Search for the cell housing the specified text and yield its [x, y] center coordinate. 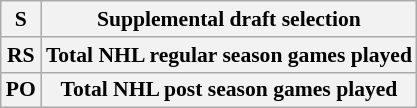
PO [21, 90]
RS [21, 55]
Total NHL regular season games played [229, 55]
Supplemental draft selection [229, 19]
S [21, 19]
Total NHL post season games played [229, 90]
